Provide the [x, y] coordinate of the cell's center where the given text is located.  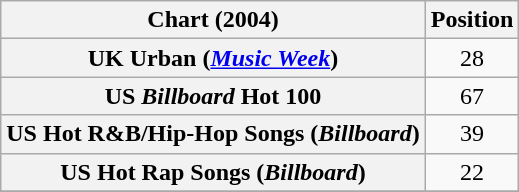
US Billboard Hot 100 [213, 96]
39 [472, 134]
67 [472, 96]
US Hot Rap Songs (Billboard) [213, 172]
UK Urban (Music Week) [213, 58]
Position [472, 20]
28 [472, 58]
22 [472, 172]
Chart (2004) [213, 20]
US Hot R&B/Hip-Hop Songs (Billboard) [213, 134]
